Return the (x, y) coordinate for the center point of the cell that contains the specified text.  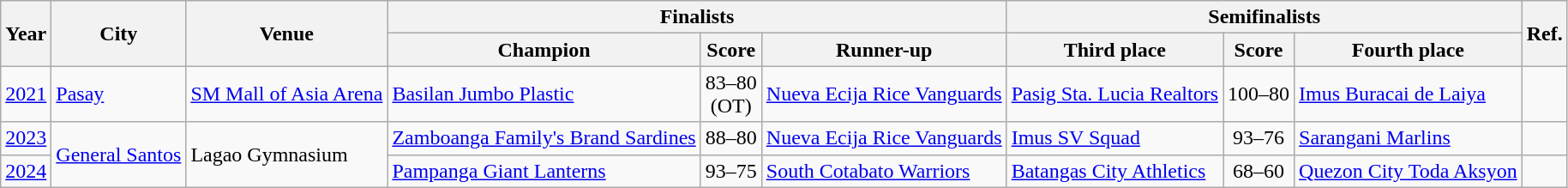
68–60 (1259, 171)
100–80 (1259, 94)
2023 (26, 138)
83–80 (OT) (730, 94)
Quezon City Toda Aksyon (1409, 171)
Pampanga Giant Lanterns (544, 171)
General Santos (118, 155)
Finalists (697, 17)
Batangas City Athletics (1114, 171)
Venue (286, 33)
Lagao Gymnasium (286, 155)
Runner-up (884, 50)
Imus SV Squad (1114, 138)
Year (26, 33)
SM Mall of Asia Arena (286, 94)
Pasay (118, 94)
Zamboanga Family's Brand Sardines (544, 138)
Ref. (1545, 33)
City (118, 33)
Pasig Sta. Lucia Realtors (1114, 94)
Fourth place (1409, 50)
South Cotabato Warriors (884, 171)
Champion (544, 50)
93–76 (1259, 138)
Basilan Jumbo Plastic (544, 94)
2024 (26, 171)
2021 (26, 94)
Third place (1114, 50)
Sarangani Marlins (1409, 138)
88–80 (730, 138)
93–75 (730, 171)
Semifinalists (1264, 17)
Imus Buracai de Laiya (1409, 94)
